Extract the [X, Y] coordinate from the center of the cell holding the provided text.  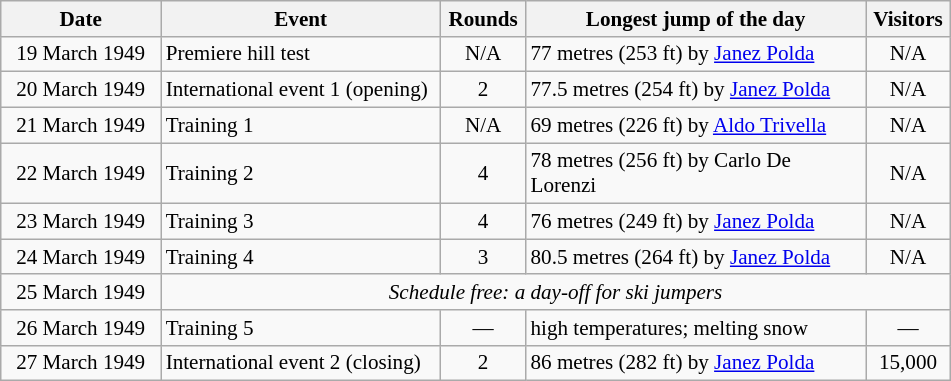
15,000 [908, 362]
International event 2 (closing) [301, 362]
25 March 1949 [81, 292]
26 March 1949 [81, 328]
80.5 metres (264 ft) by Janez Polda [696, 256]
77 metres (253 ft) by Janez Polda [696, 54]
Schedule free: a day-off for ski jumpers [556, 292]
Premiere hill test [301, 54]
20 March 1949 [81, 90]
3 [484, 256]
Training 1 [301, 124]
76 metres (249 ft) by Janez Polda [696, 222]
Training 3 [301, 222]
Date [81, 18]
27 March 1949 [81, 362]
Longest jump of the day [696, 18]
19 March 1949 [81, 54]
23 March 1949 [81, 222]
Event [301, 18]
Training 5 [301, 328]
22 March 1949 [81, 174]
Training 4 [301, 256]
International event 1 (opening) [301, 90]
24 March 1949 [81, 256]
Visitors [908, 18]
Rounds [484, 18]
86 metres (282 ft) by Janez Polda [696, 362]
69 metres (226 ft) by Aldo Trivella [696, 124]
21 March 1949 [81, 124]
78 metres (256 ft) by Carlo De Lorenzi [696, 174]
Training 2 [301, 174]
high temperatures; melting snow [696, 328]
77.5 metres (254 ft) by Janez Polda [696, 90]
